Search for the cell housing the specified text and yield its [x, y] center coordinate. 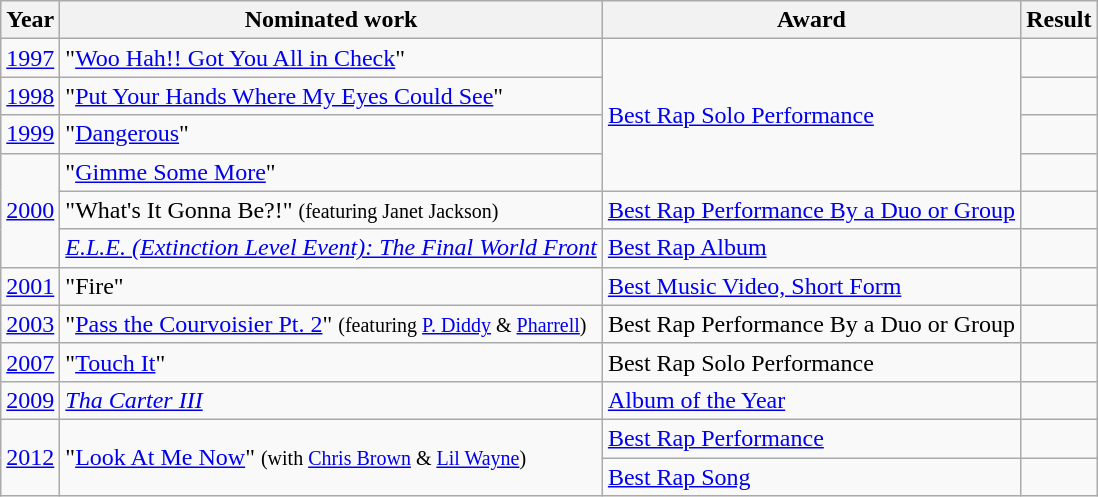
2012 [30, 457]
1997 [30, 58]
2001 [30, 286]
E.L.E. (Extinction Level Event): The Final World Front [332, 248]
Nominated work [332, 20]
2007 [30, 362]
Year [30, 20]
Best Music Video, Short Form [811, 286]
Best Rap Album [811, 248]
"Look At Me Now" (with Chris Brown & Lil Wayne) [332, 457]
"Touch It" [332, 362]
2009 [30, 400]
"Put Your Hands Where My Eyes Could See" [332, 96]
"Dangerous" [332, 134]
"Woo Hah!! Got You All in Check" [332, 58]
Best Rap Performance [811, 438]
Tha Carter III [332, 400]
Award [811, 20]
1999 [30, 134]
"Pass the Courvoisier Pt. 2" (featuring P. Diddy & Pharrell) [332, 324]
Best Rap Song [811, 477]
Result [1059, 20]
1998 [30, 96]
2003 [30, 324]
Album of the Year [811, 400]
2000 [30, 210]
"Fire" [332, 286]
"What's It Gonna Be?!" (featuring Janet Jackson) [332, 210]
"Gimme Some More" [332, 172]
